Return [X, Y] of the center of cell containing provided text 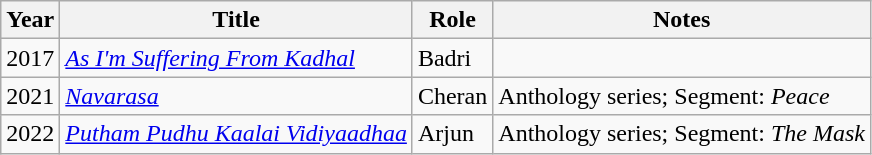
Cheran [452, 96]
Putham Pudhu Kaalai Vidiyaadhaa [236, 134]
Anthology series; Segment: The Mask [682, 134]
Year [30, 20]
Anthology series; Segment: Peace [682, 96]
Notes [682, 20]
As I'm Suffering From Kadhal [236, 58]
2021 [30, 96]
2017 [30, 58]
Badri [452, 58]
Navarasa [236, 96]
Role [452, 20]
2022 [30, 134]
Arjun [452, 134]
Title [236, 20]
